Return (X, Y) of the center of cell containing provided text 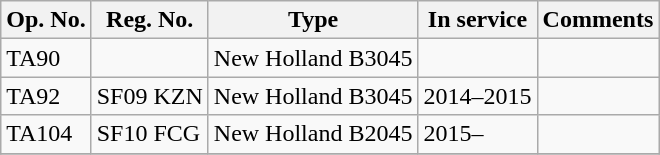
SF09 KZN (150, 96)
Type (313, 20)
Op. No. (46, 20)
SF10 FCG (150, 134)
TA104 (46, 134)
TA90 (46, 58)
Comments (598, 20)
2014–2015 (478, 96)
New Holland B2045 (313, 134)
Reg. No. (150, 20)
2015– (478, 134)
In service (478, 20)
TA92 (46, 96)
